Extract the [x, y] coordinate from the center of the cell holding the provided text.  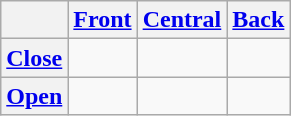
Central [182, 20]
Front [102, 20]
Open [34, 96]
Back [258, 20]
Close [34, 58]
